Identify which cell holds the provided text, then report its [X, Y] central coordinate. 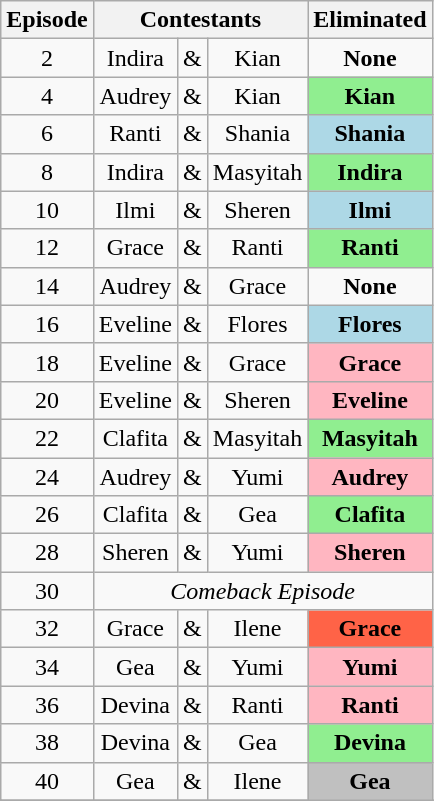
16 [47, 324]
8 [47, 172]
4 [47, 96]
22 [47, 438]
Comeback Episode [262, 591]
12 [47, 248]
40 [47, 781]
20 [47, 400]
Episode [47, 20]
10 [47, 210]
28 [47, 553]
30 [47, 591]
2 [47, 58]
34 [47, 667]
6 [47, 134]
26 [47, 515]
14 [47, 286]
36 [47, 705]
Contestants [200, 20]
Eliminated [370, 20]
32 [47, 629]
24 [47, 477]
18 [47, 362]
38 [47, 743]
